Capture the cell that displays the provided text and extract its [x, y] central coordinate. 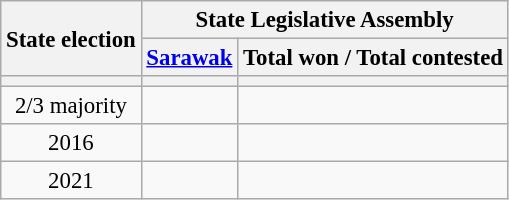
Total won / Total contested [374, 58]
State Legislative Assembly [324, 20]
State election [71, 38]
2021 [71, 181]
2016 [71, 143]
2/3 majority [71, 106]
Sarawak [190, 58]
